Determine the [x, y] coordinate at the center of the cell enclosing the given text.  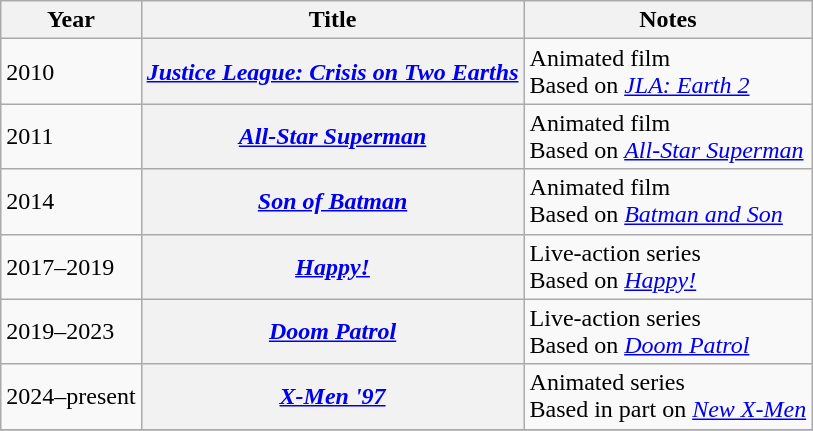
Son of Batman [332, 202]
Animated filmBased on All-Star Superman [668, 136]
All-Star Superman [332, 136]
Notes [668, 20]
2010 [71, 72]
Animated filmBased on JLA: Earth 2 [668, 72]
2024–present [71, 396]
2017–2019 [71, 266]
2014 [71, 202]
X-Men '97 [332, 396]
Year [71, 20]
2011 [71, 136]
Animated filmBased on Batman and Son [668, 202]
Title [332, 20]
Doom Patrol [332, 332]
Happy! [332, 266]
2019–2023 [71, 332]
Live-action seriesBased on Doom Patrol [668, 332]
Live-action seriesBased on Happy! [668, 266]
Justice League: Crisis on Two Earths [332, 72]
Animated seriesBased in part on New X-Men [668, 396]
